Return [x, y] of the center of cell containing provided text 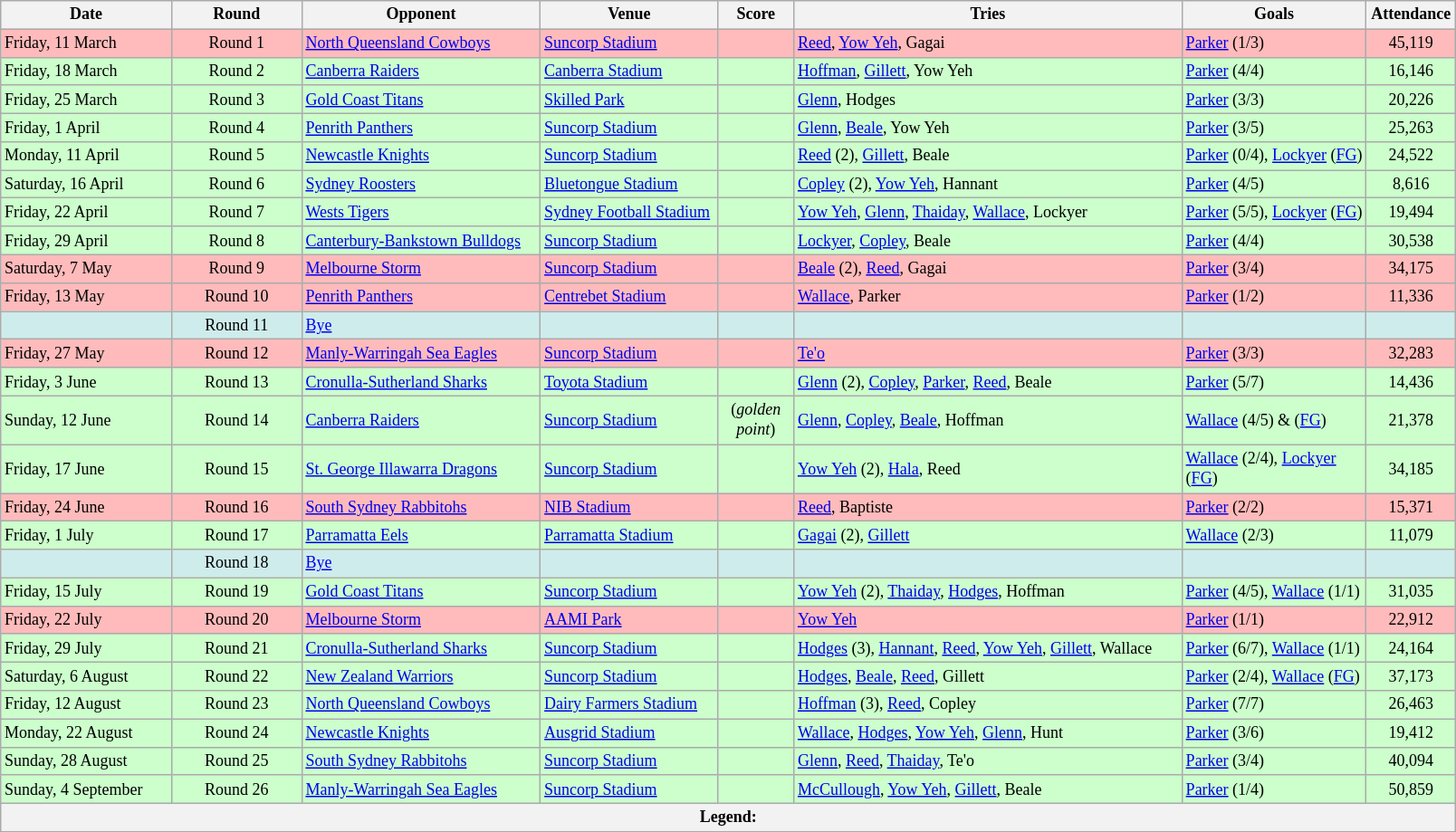
Friday, 24 June [87, 507]
Monday, 11 April [87, 156]
Score [756, 14]
19,412 [1411, 733]
Parker (3/5) [1274, 127]
Round 24 [236, 733]
McCullough, Yow Yeh, Gillett, Beale [989, 789]
Friday, 25 March [87, 100]
Friday, 22 April [87, 212]
Round 10 [236, 297]
Wallace (2/4), Lockyer (FG) [1274, 469]
Skilled Park [629, 100]
Glenn, Reed, Thaiday, Te'o [989, 760]
21,378 [1411, 420]
Round 13 [236, 382]
Friday, 29 April [87, 241]
31,035 [1411, 592]
Friday, 1 April [87, 127]
Friday, 15 July [87, 592]
Parker (1/3) [1274, 43]
Copley (2), Yow Yeh, Hannant [989, 185]
Yow Yeh (2), Thaiday, Hodges, Hoffman [989, 592]
Parker (1/2) [1274, 297]
26,463 [1411, 704]
Round 18 [236, 563]
Goals [1274, 14]
Round 9 [236, 268]
34,175 [1411, 268]
Bluetongue Stadium [629, 185]
Hodges (3), Hannant, Reed, Yow Yeh, Gillett, Wallace [989, 648]
Round [236, 14]
19,494 [1411, 212]
25,263 [1411, 127]
Round 6 [236, 185]
Round 26 [236, 789]
15,371 [1411, 507]
Canterbury-Bankstown Bulldogs [421, 241]
Ausgrid Stadium [629, 733]
Friday, 18 March [87, 71]
Te'o [989, 353]
Friday, 22 July [87, 619]
8,616 [1411, 185]
Gagai (2), Gillett [989, 536]
Toyota Stadium [629, 382]
Friday, 27 May [87, 353]
24,164 [1411, 648]
Round 16 [236, 507]
Round 17 [236, 536]
34,185 [1411, 469]
Sydney Football Stadium [629, 212]
Glenn (2), Copley, Parker, Reed, Beale [989, 382]
Saturday, 6 August [87, 677]
Hodges, Beale, Reed, Gillett [989, 677]
Wallace (4/5) & (FG) [1274, 420]
Round 3 [236, 100]
40,094 [1411, 760]
32,283 [1411, 353]
Hoffman (3), Reed, Copley [989, 704]
Parker (2/2) [1274, 507]
Friday, 13 May [87, 297]
Round 7 [236, 212]
Parker (1/1) [1274, 619]
11,079 [1411, 536]
45,119 [1411, 43]
22,912 [1411, 619]
Parker (4/5), Wallace (1/1) [1274, 592]
Round 1 [236, 43]
50,859 [1411, 789]
Round 23 [236, 704]
Attendance [1411, 14]
Round 21 [236, 648]
Reed, Yow Yeh, Gagai [989, 43]
Round 4 [236, 127]
Parramatta Stadium [629, 536]
Sunday, 12 June [87, 420]
Round 5 [236, 156]
St. George Illawarra Dragons [421, 469]
16,146 [1411, 71]
Round 19 [236, 592]
Reed (2), Gillett, Beale [989, 156]
Glenn, Copley, Beale, Hoffman [989, 420]
Parramatta Eels [421, 536]
Sunday, 4 September [87, 789]
Parker (1/4) [1274, 789]
Wallace (2/3) [1274, 536]
Legend: [728, 817]
20,226 [1411, 100]
Sunday, 28 August [87, 760]
Friday, 17 June [87, 469]
Yow Yeh [989, 619]
Yow Yeh, Glenn, Thaiday, Wallace, Lockyer [989, 212]
Lockyer, Copley, Beale [989, 241]
Round 15 [236, 469]
Venue [629, 14]
Hoffman, Gillett, Yow Yeh [989, 71]
Centrebet Stadium [629, 297]
Monday, 22 August [87, 733]
Parker (6/7), Wallace (1/1) [1274, 648]
11,336 [1411, 297]
Round 8 [236, 241]
Friday, 12 August [87, 704]
Round 11 [236, 326]
Glenn, Beale, Yow Yeh [989, 127]
Tries [989, 14]
Friday, 3 June [87, 382]
Round 14 [236, 420]
Round 12 [236, 353]
37,173 [1411, 677]
Parker (7/7) [1274, 704]
AAMI Park [629, 619]
Wallace, Parker [989, 297]
Parker (0/4), Lockyer (FG) [1274, 156]
Parker (4/5) [1274, 185]
Yow Yeh (2), Hala, Reed [989, 469]
14,436 [1411, 382]
Friday, 29 July [87, 648]
Reed, Baptiste [989, 507]
Glenn, Hodges [989, 100]
Saturday, 16 April [87, 185]
New Zealand Warriors [421, 677]
Parker (2/4), Wallace (FG) [1274, 677]
Friday, 11 March [87, 43]
Dairy Farmers Stadium [629, 704]
Round 22 [236, 677]
Parker (5/5), Lockyer (FG) [1274, 212]
Round 2 [236, 71]
Wallace, Hodges, Yow Yeh, Glenn, Hunt [989, 733]
30,538 [1411, 241]
Date [87, 14]
24,522 [1411, 156]
Sydney Roosters [421, 185]
Opponent [421, 14]
Saturday, 7 May [87, 268]
Round 25 [236, 760]
Parker (5/7) [1274, 382]
NIB Stadium [629, 507]
(golden point) [756, 420]
Round 20 [236, 619]
Wests Tigers [421, 212]
Canberra Stadium [629, 71]
Parker (3/6) [1274, 733]
Friday, 1 July [87, 536]
Beale (2), Reed, Gagai [989, 268]
